Output the [X, Y] coordinate of the center of the cell containing the given text.  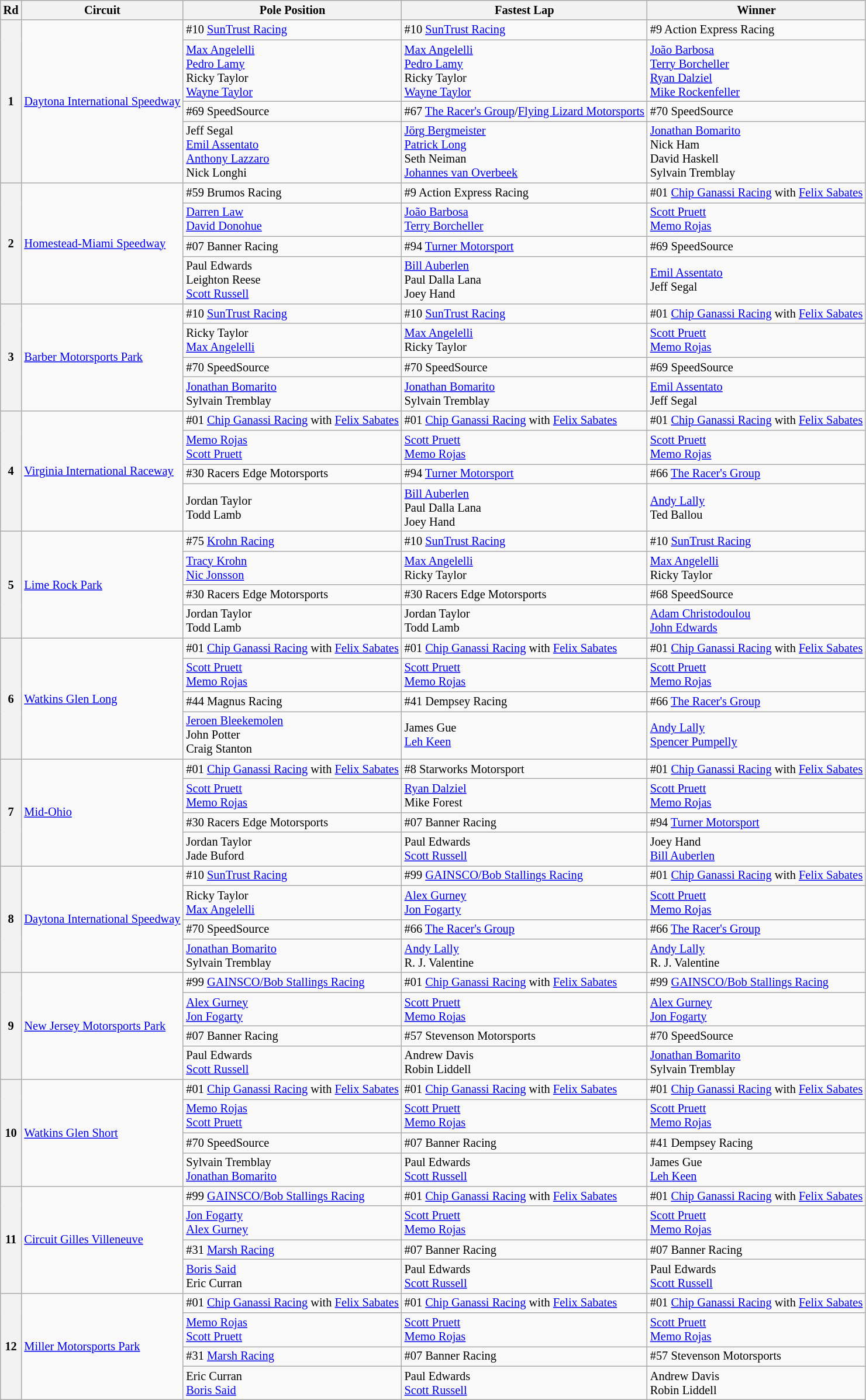
Lime Rock Park [102, 585]
Eric Curran Boris Said [292, 1383]
Jonathan Bomarito Nick Ham David Haskell Sylvain Tremblay [757, 152]
Jeroen Bleekemolen John Potter Craig Stanton [292, 735]
Watkins Glen Long [102, 698]
11 [11, 1240]
Winner [757, 10]
#68 SpeedSource [757, 595]
Ryan Dalziel Mike Forest [525, 795]
Barber Motorsports Park [102, 357]
Andy Lally Ted Ballou [757, 508]
Jordan Taylor Jade Buford [292, 849]
Adam Christodoulou John Edwards [757, 621]
#75 Krohn Racing [292, 541]
Circuit Gilles Villeneuve [102, 1240]
Darren Law David Donohue [292, 219]
Sylvain Tremblay Jonathan Bomarito [292, 1170]
Paul Edwards Leighton Reese Scott Russell [292, 280]
New Jersey Motorsports Park [102, 1026]
João Barbosa Terry Borcheller Ryan Dalziel Mike Rockenfeller [757, 71]
Tracy Krohn Nic Jonsson [292, 568]
Homestead-Miami Speedway [102, 243]
Jon Fogarty Alex Gurney [292, 1223]
Virginia International Raceway [102, 471]
#67 The Racer's Group/Flying Lizard Motorsports [525, 111]
6 [11, 698]
1 [11, 102]
Mid-Ohio [102, 813]
#44 Magnus Racing [292, 701]
8 [11, 919]
#59 Brumos Racing [292, 193]
4 [11, 471]
Andy Lally Spencer Pumpelly [757, 735]
10 [11, 1133]
3 [11, 357]
Pole Position [292, 10]
Boris Said Eric Curran [292, 1276]
João Barbosa Terry Borcheller [525, 219]
Rd [11, 10]
#8 Starworks Motorsport [525, 769]
7 [11, 813]
Circuit [102, 10]
Joey Hand Bill Auberlen [757, 849]
Miller Motorsports Park [102, 1346]
Fastest Lap [525, 10]
2 [11, 243]
Jörg Bergmeister Patrick Long Seth Neiman Johannes van Overbeek [525, 152]
12 [11, 1346]
5 [11, 585]
Jeff Segal Emil Assentato Anthony Lazzaro Nick Longhi [292, 152]
9 [11, 1026]
Watkins Glen Short [102, 1133]
